Find where the given text appears and provide that cell's center as [X, Y] coordinate. 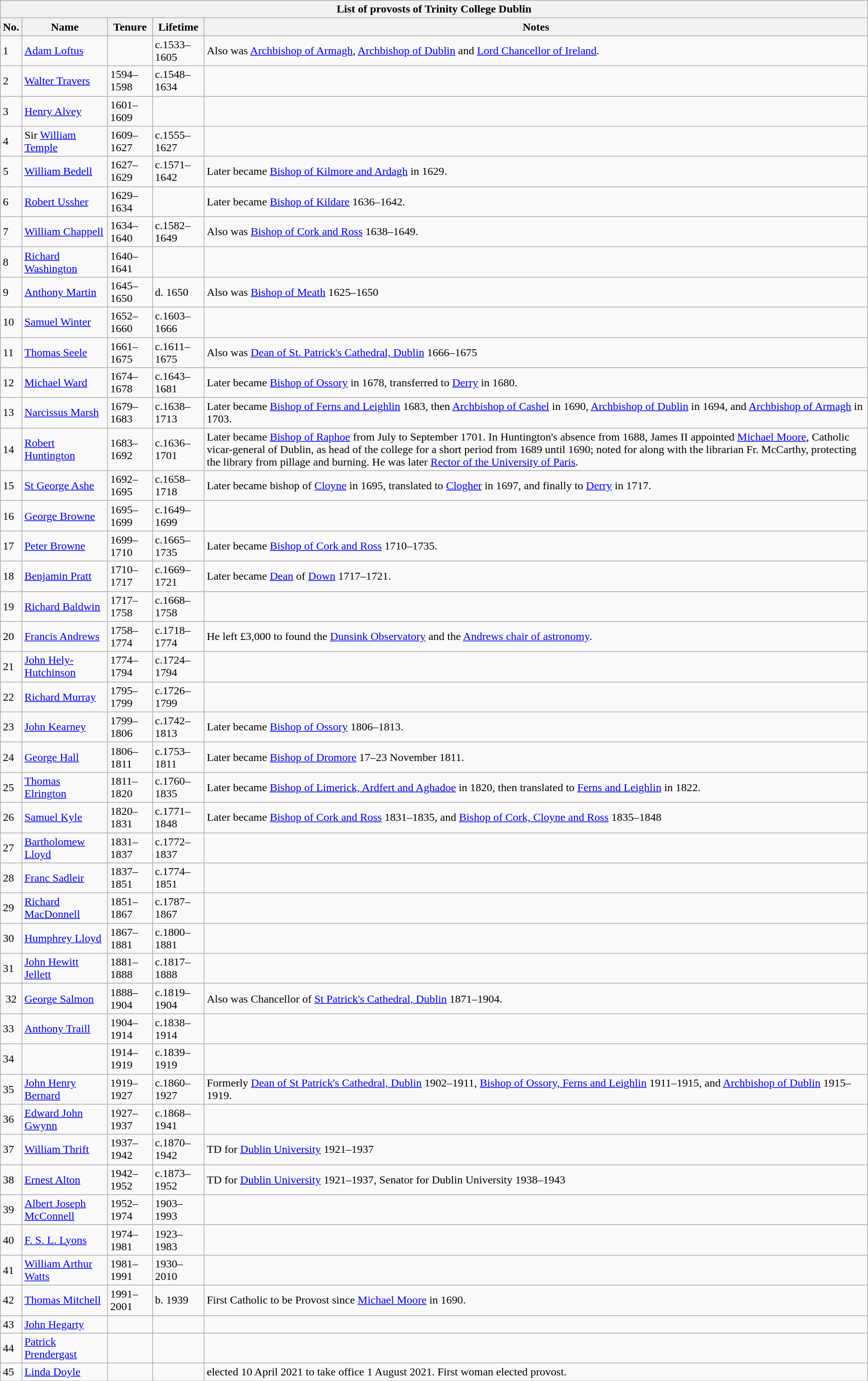
1695–1699 [130, 516]
c.1772–1837 [179, 848]
c.1839–1919 [179, 1059]
1640–1641 [130, 262]
Lifetime [179, 27]
18 [11, 576]
Later became Bishop of Cork and Ross 1831–1835, and Bishop of Cork, Cloyne and Ross 1835–1848 [536, 817]
29 [11, 908]
Richard MacDonnell [65, 908]
30 [11, 939]
c.1870–1942 [179, 1149]
TD for Dublin University 1921–1937 [536, 1149]
17 [11, 546]
1717–1758 [130, 607]
11 [11, 352]
34 [11, 1059]
1837–1851 [130, 878]
Formerly Dean of St Patrick's Cathedral, Dublin 1902–1911, Bishop of Ossory, Ferns and Leighlin 1911–1915, and Archbishop of Dublin 1915–1919. [536, 1089]
1627–1629 [130, 172]
c.1860–1927 [179, 1089]
Henry Alvey [65, 111]
1904–1914 [130, 1029]
1974–1981 [130, 1240]
25 [11, 787]
b. 1939 [179, 1300]
Also was Bishop of Cork and Ross 1638–1649. [536, 232]
John Hegarty [65, 1324]
33 [11, 1029]
1594–1598 [130, 81]
26 [11, 817]
1674–1678 [130, 383]
c.1800–1881 [179, 939]
Later became Bishop of Ossory 1806–1813. [536, 727]
Michael Ward [65, 383]
c.1838–1914 [179, 1029]
List of provosts of Trinity College Dublin [434, 9]
John Hely-Hutchinson [65, 667]
40 [11, 1240]
c.1771–1848 [179, 817]
1679–1683 [130, 413]
19 [11, 607]
1758–1774 [130, 636]
21 [11, 667]
20 [11, 636]
1634–1640 [130, 232]
Narcissus Marsh [65, 413]
1914–1919 [130, 1059]
43 [11, 1324]
1903–1993 [179, 1209]
c.1603–1666 [179, 322]
Edward John Gwynn [65, 1119]
Also was Bishop of Meath 1625–1650 [536, 292]
1683–1692 [130, 449]
4 [11, 141]
16 [11, 516]
1942–1952 [130, 1180]
1881–1888 [130, 968]
Franc Sadleir [65, 878]
St George Ashe [65, 486]
c.1760–1835 [179, 787]
1991–2001 [130, 1300]
Robert Ussher [65, 201]
elected 10 April 2021 to take office 1 August 2021. First woman elected provost. [536, 1372]
c.1643–1681 [179, 383]
George Hall [65, 757]
Samuel Kyle [65, 817]
1888–1904 [130, 999]
Notes [536, 27]
1699–1710 [130, 546]
Later became Bishop of Cork and Ross 1710–1735. [536, 546]
Tenure [130, 27]
Humphrey Lloyd [65, 939]
10 [11, 322]
c.1668–1758 [179, 607]
Albert Joseph McConnell [65, 1209]
Richard Murray [65, 697]
32 [11, 999]
14 [11, 449]
1692–1695 [130, 486]
Richard Baldwin [65, 607]
Later became Bishop of Dromore 17–23 November 1811. [536, 757]
He left £3,000 to found the Dunsink Observatory and the Andrews chair of astronomy. [536, 636]
F. S. L. Lyons [65, 1240]
1952–1974 [130, 1209]
1927–1937 [130, 1119]
1645–1650 [130, 292]
1919–1927 [130, 1089]
Adam Loftus [65, 51]
3 [11, 111]
William Thrift [65, 1149]
Richard Washington [65, 262]
35 [11, 1089]
Later became bishop of Cloyne in 1695, translated to Clogher in 1697, and finally to Derry in 1717. [536, 486]
William Chappell [65, 232]
1774–1794 [130, 667]
1710–1717 [130, 576]
45 [11, 1372]
John Henry Bernard [65, 1089]
c.1868–1941 [179, 1119]
24 [11, 757]
TD for Dublin University 1921–1937, Senator for Dublin University 1938–1943 [536, 1180]
31 [11, 968]
37 [11, 1149]
27 [11, 848]
d. 1650 [179, 292]
1799–1806 [130, 727]
c.1548–1634 [179, 81]
John Hewitt Jellett [65, 968]
c.1669–1721 [179, 576]
Thomas Mitchell [65, 1300]
1930–2010 [179, 1270]
1601–1609 [130, 111]
Later became Bishop of Kilmore and Ardagh in 1629. [536, 172]
9 [11, 292]
44 [11, 1349]
1795–1799 [130, 697]
c.1718–1774 [179, 636]
1811–1820 [130, 787]
First Catholic to be Provost since Michael Moore in 1690. [536, 1300]
22 [11, 697]
1937–1942 [130, 1149]
1806–1811 [130, 757]
John Kearney [65, 727]
William Bedell [65, 172]
Later became Bishop of Limerick, Ardfert and Aghadoe in 1820, then translated to Ferns and Leighlin in 1822. [536, 787]
Later became Bishop of Kildare 1636–1642. [536, 201]
1867–1881 [130, 939]
Thomas Seele [65, 352]
13 [11, 413]
Peter Browne [65, 546]
c.1819–1904 [179, 999]
c.1649–1699 [179, 516]
c.1753–1811 [179, 757]
1609–1627 [130, 141]
Patrick Prendergast [65, 1349]
Thomas Elrington [65, 787]
38 [11, 1180]
Bartholomew Lloyd [65, 848]
Samuel Winter [65, 322]
5 [11, 172]
Robert Huntington [65, 449]
Later became Bishop of Ferns and Leighlin 1683, then Archbishop of Cashel in 1690, Archbishop of Dublin in 1694, and Archbishop of Armagh in 1703. [536, 413]
23 [11, 727]
41 [11, 1270]
c.1571–1642 [179, 172]
Also was Archbishop of Armagh, Archbishop of Dublin and Lord Chancellor of Ireland. [536, 51]
c.1582–1649 [179, 232]
c.1658–1718 [179, 486]
c.1787–1867 [179, 908]
1652–1660 [130, 322]
15 [11, 486]
William Arthur Watts [65, 1270]
1 [11, 51]
c.1873–1952 [179, 1180]
c.1726–1799 [179, 697]
c.1533–1605 [179, 51]
Also was Dean of St. Patrick's Cathedral, Dublin 1666–1675 [536, 352]
Later became Bishop of Ossory in 1678, transferred to Derry in 1680. [536, 383]
8 [11, 262]
c.1665–1735 [179, 546]
Anthony Traill [65, 1029]
Linda Doyle [65, 1372]
c.1638–1713 [179, 413]
c.1817–1888 [179, 968]
No. [11, 27]
12 [11, 383]
Also was Chancellor of St Patrick's Cathedral, Dublin 1871–1904. [536, 999]
Name [65, 27]
1851–1867 [130, 908]
28 [11, 878]
1981–1991 [130, 1270]
7 [11, 232]
Anthony Martin [65, 292]
1661–1675 [130, 352]
1831–1837 [130, 848]
c.1742–1813 [179, 727]
39 [11, 1209]
Walter Travers [65, 81]
Francis Andrews [65, 636]
Later became Dean of Down 1717–1721. [536, 576]
c.1724–1794 [179, 667]
George Browne [65, 516]
c.1555–1627 [179, 141]
36 [11, 1119]
42 [11, 1300]
Ernest Alton [65, 1180]
c.1611–1675 [179, 352]
1923–1983 [179, 1240]
1629–1634 [130, 201]
Sir William Temple [65, 141]
George Salmon [65, 999]
2 [11, 81]
c.1636–1701 [179, 449]
c.1774–1851 [179, 878]
Benjamin Pratt [65, 576]
1820–1831 [130, 817]
6 [11, 201]
